From the cell containing the given text, extract its center point as [X, Y] coordinate. 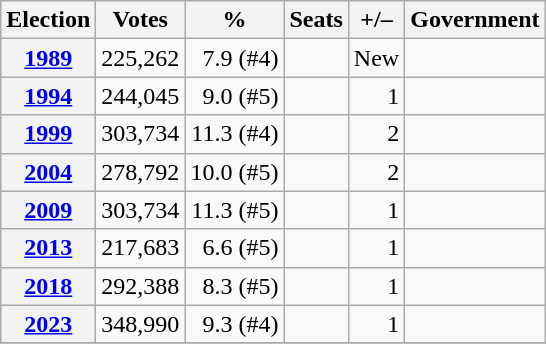
Election [48, 20]
2004 [48, 172]
11.3 (#4) [234, 134]
7.9 (#4) [234, 58]
New [376, 58]
2018 [48, 286]
% [234, 20]
217,683 [140, 248]
9.0 (#5) [234, 96]
11.3 (#5) [234, 210]
225,262 [140, 58]
1999 [48, 134]
8.3 (#5) [234, 286]
+/– [376, 20]
2023 [48, 324]
244,045 [140, 96]
Seats [316, 20]
278,792 [140, 172]
292,388 [140, 286]
1989 [48, 58]
Votes [140, 20]
348,990 [140, 324]
Government [475, 20]
2009 [48, 210]
1994 [48, 96]
2013 [48, 248]
9.3 (#4) [234, 324]
6.6 (#5) [234, 248]
10.0 (#5) [234, 172]
